Extract the [X, Y] coordinate from the center of the cell holding the provided text.  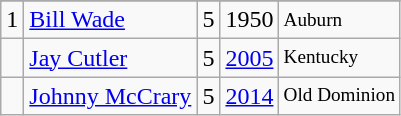
1 [12, 20]
Bill Wade [110, 20]
2005 [250, 58]
Kentucky [340, 58]
Old Dominion [340, 96]
Auburn [340, 20]
2014 [250, 96]
Jay Cutler [110, 58]
Johnny McCrary [110, 96]
1950 [250, 20]
